Provide the [x, y] coordinate of the cell's center where the given text is located.  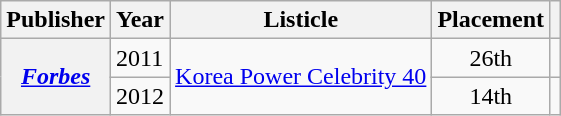
14th [491, 96]
26th [491, 58]
Korea Power Celebrity 40 [301, 77]
Listicle [301, 20]
2012 [140, 96]
Year [140, 20]
Publisher [56, 20]
Placement [491, 20]
Forbes [56, 77]
2011 [140, 58]
